Capture the cell that displays the provided text and extract its (x, y) central coordinate. 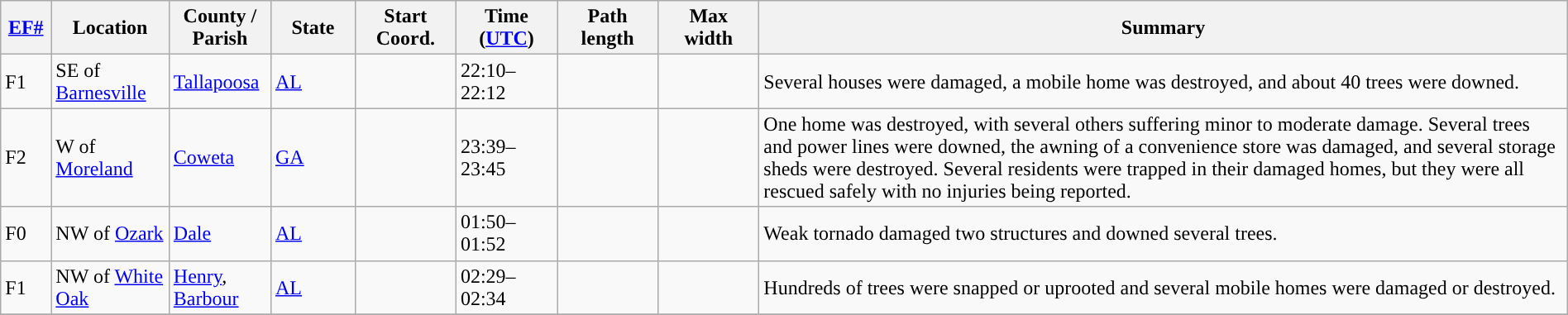
EF# (26, 28)
F2 (26, 157)
22:10–22:12 (506, 81)
Tallapoosa (220, 81)
Time (UTC) (506, 28)
01:50–01:52 (506, 233)
NW of Ozark (111, 233)
Start Coord. (405, 28)
State (313, 28)
Coweta (220, 157)
W of Moreland (111, 157)
Hundreds of trees were snapped or uprooted and several mobile homes were damaged or destroyed. (1163, 288)
NW of White Oak (111, 288)
Henry, Barbour (220, 288)
SE of Barnesville (111, 81)
Max width (709, 28)
Location (111, 28)
Weak tornado damaged two structures and downed several trees. (1163, 233)
23:39–23:45 (506, 157)
Summary (1163, 28)
County / Parish (220, 28)
Several houses were damaged, a mobile home was destroyed, and about 40 trees were downed. (1163, 81)
GA (313, 157)
Path length (608, 28)
02:29–02:34 (506, 288)
F0 (26, 233)
Dale (220, 233)
